Identify which cell holds the provided text, then report its (x, y) central coordinate. 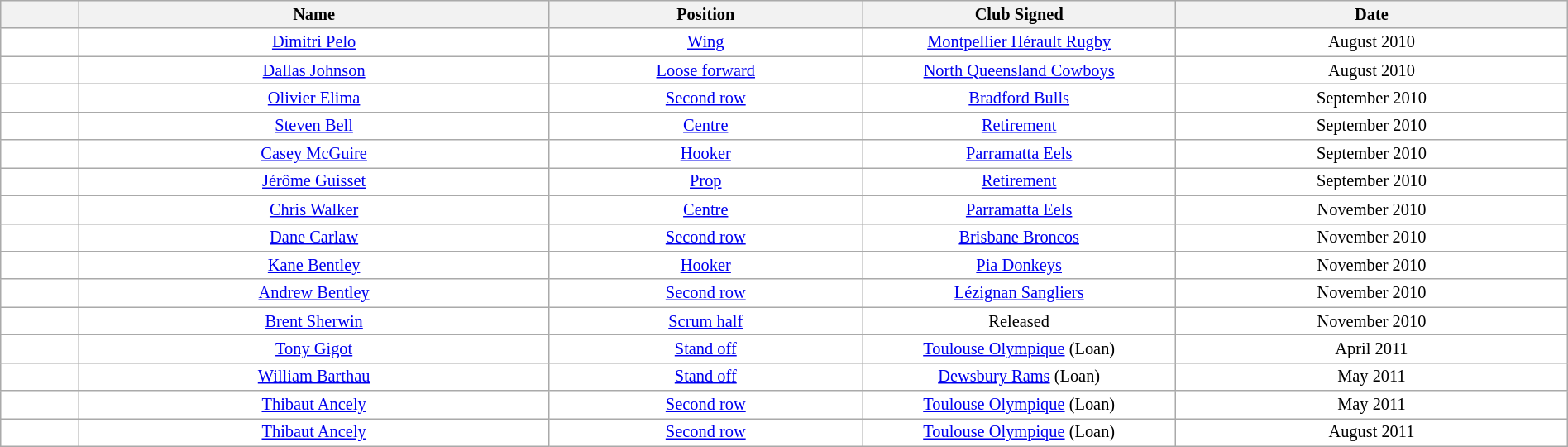
Club Signed (1019, 14)
Prop (706, 181)
August 2011 (1372, 432)
Dewsbury Rams (Loan) (1019, 377)
Jérôme Guisset (313, 181)
Dane Carlaw (313, 238)
Wing (706, 42)
Tony Gigot (313, 348)
Loose forward (706, 70)
Brisbane Broncos (1019, 238)
Steven Bell (313, 126)
Casey McGuire (313, 154)
Dallas Johnson (313, 70)
Chris Walker (313, 209)
Lézignan Sangliers (1019, 293)
William Barthau (313, 377)
April 2011 (1372, 348)
Released (1019, 321)
Date (1372, 14)
Brent Sherwin (313, 321)
North Queensland Cowboys (1019, 70)
Dimitri Pelo (313, 42)
Bradford Bulls (1019, 98)
Position (706, 14)
Pia Donkeys (1019, 265)
Andrew Bentley (313, 293)
Scrum half (706, 321)
Name (313, 14)
Kane Bentley (313, 265)
Montpellier Hérault Rugby (1019, 42)
Olivier Elima (313, 98)
